Detect which cell encompasses the target text, then output its (x, y) center coordinate. 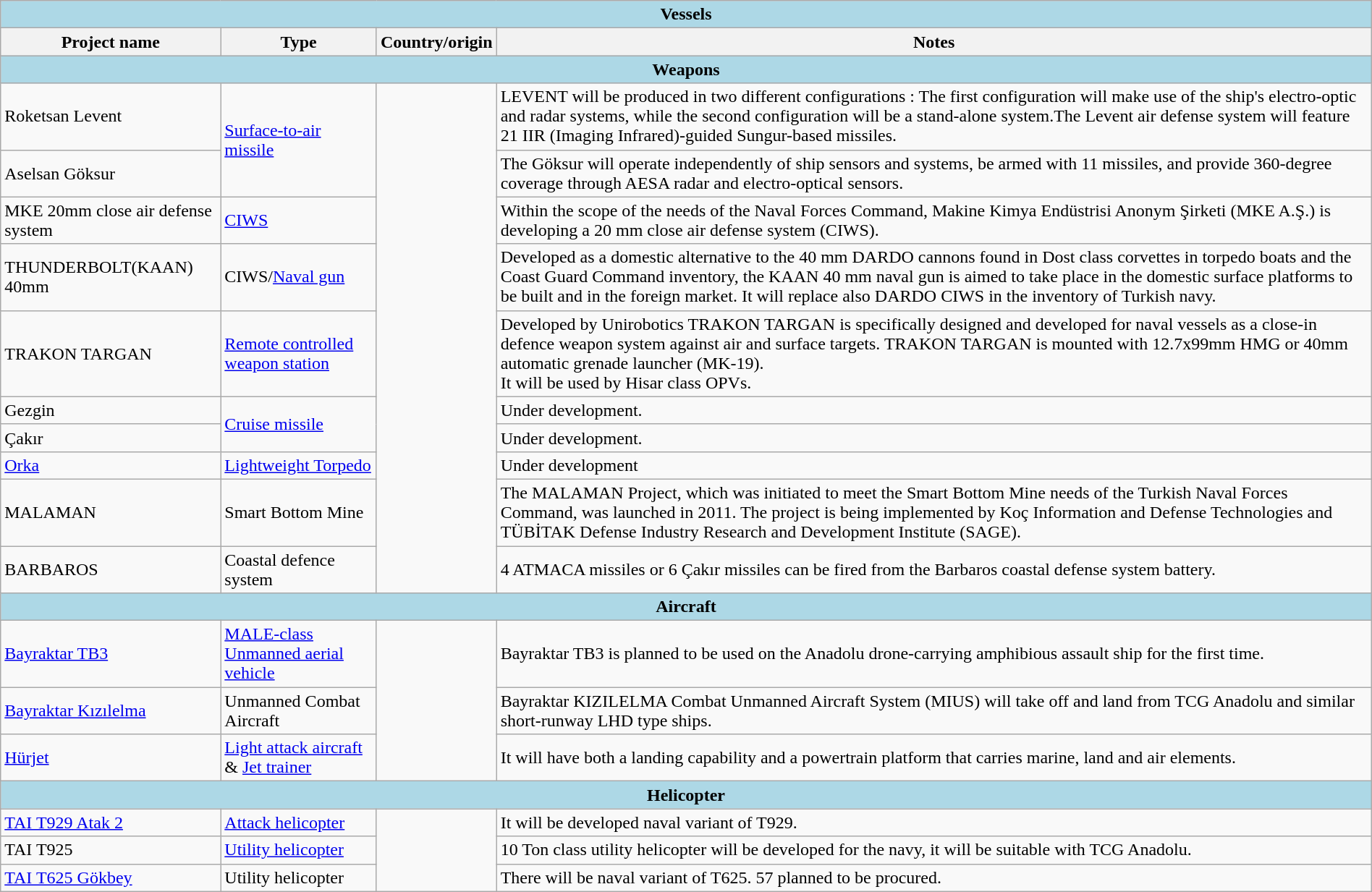
THUNDERBOLT(KAAN) 40mm (111, 277)
10 Ton class utility helicopter will be developed for the navy, it will be suitable with TCG Anadolu. (933, 850)
There will be naval variant of T625. 57 planned to be procured. (933, 878)
Weapons (686, 69)
TRAKON TARGAN (111, 353)
Aselsan Göksur (111, 174)
Çakır (111, 438)
BARBAROS (111, 569)
It will have both a landing capability and a powertrain platform that carries marine, land and air elements. (933, 758)
Hürjet (111, 758)
Coastal defence system (299, 569)
Cruise missile (299, 424)
TAI T625 Gökbey (111, 878)
Orka (111, 465)
MALAMAN (111, 512)
Lightweight Torpedo (299, 465)
TAI T925 (111, 850)
TAI T929 Atak 2 (111, 823)
MKE 20mm close air defense system (111, 220)
Bayraktar TB3 (111, 654)
Remote controlled weapon station (299, 353)
MALE-class Unmanned aerial vehicle (299, 654)
Project name (111, 42)
Vessels (686, 14)
Country/origin (436, 42)
Aircraft (686, 607)
Smart Bottom Mine (299, 512)
Light attack aircraft & Jet trainer (299, 758)
Bayraktar TB3 is planned to be used on the Anadolu drone-carrying amphibious assault ship for the first time. (933, 654)
Under development (933, 465)
CIWS/Naval gun (299, 277)
Bayraktar Kızılelma (111, 710)
Unmanned Combat Aircraft (299, 710)
Roketsan Levent (111, 116)
Attack helicopter (299, 823)
Bayraktar KIZILELMA Combat Unmanned Aircraft System (MIUS) will take off and land from TCG Anadolu and similar short-runway LHD type ships. (933, 710)
Notes (933, 42)
4 ATMACA missiles or 6 Çakır missiles can be fired from the Barbaros coastal defense system battery. (933, 569)
It will be developed naval variant of T929. (933, 823)
Gezgin (111, 410)
Helicopter (686, 795)
CIWS (299, 220)
Type (299, 42)
Surface-to-air missile (299, 140)
